Locate the cell with the specified text and output its [x, y] center coordinate. 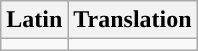
Translation [132, 20]
Latin [34, 20]
